Capture the cell that displays the provided text and extract its [X, Y] central coordinate. 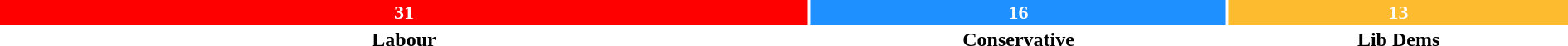
31 [404, 12]
13 [1399, 12]
16 [1019, 12]
